Capture the cell that displays the provided text and extract its (x, y) central coordinate. 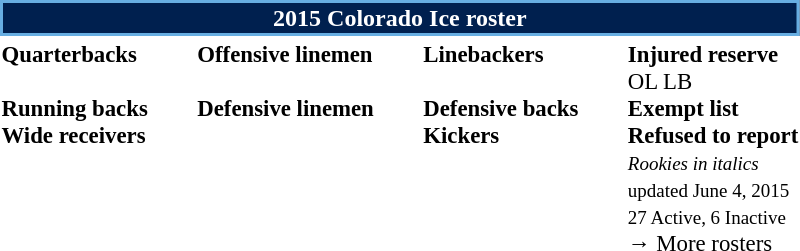
2015 Colorado Ice roster (400, 18)
